Return (X, Y) of the center of cell containing provided text 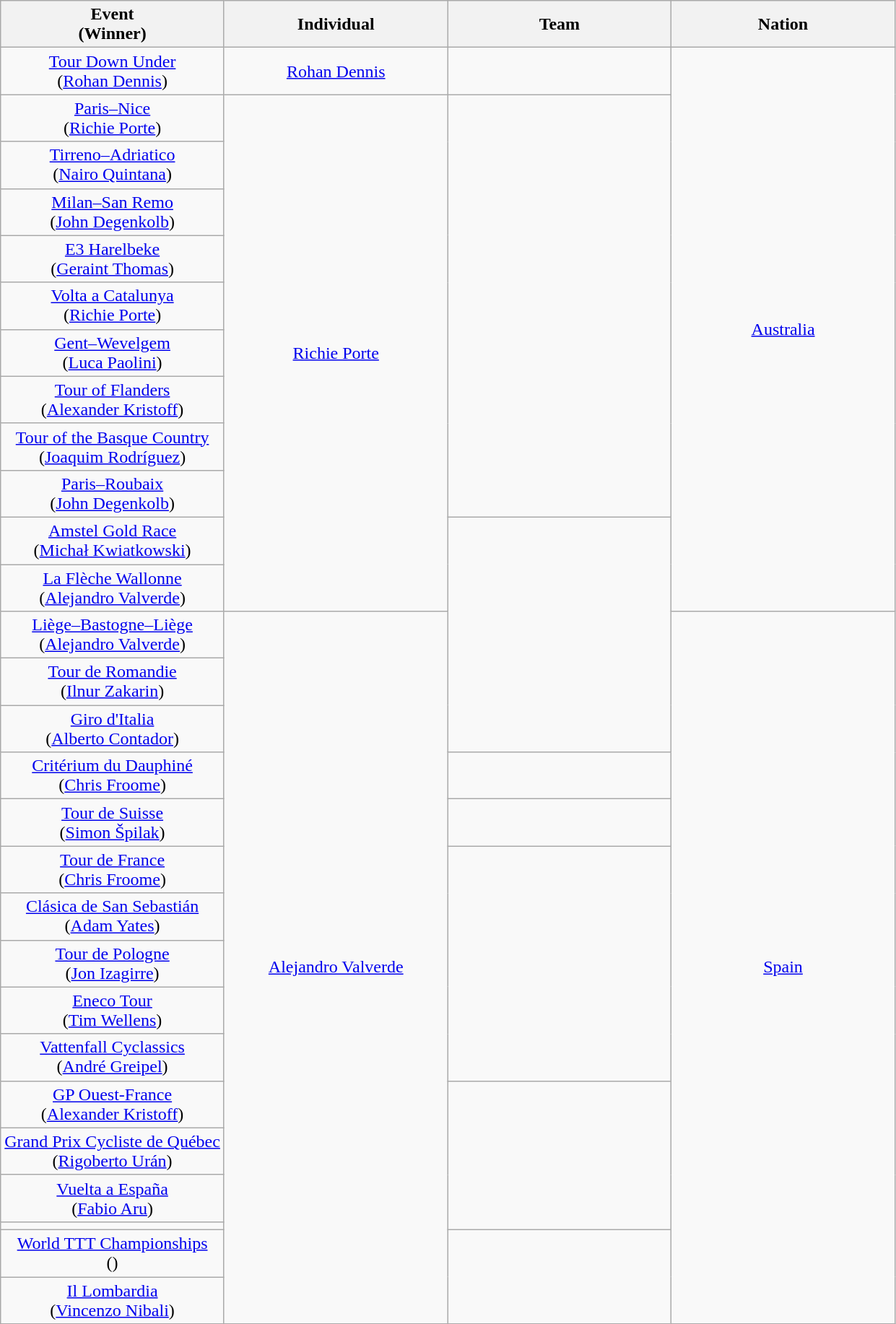
Tour de Pologne(Jon Izagirre) (113, 963)
Tour Down Under(Rohan Dennis) (113, 71)
Amstel Gold Race(Michał Kwiatkowski) (113, 540)
Alejandro Valverde (336, 967)
Australia (783, 329)
Critérium du Dauphiné(Chris Froome) (113, 775)
Nation (783, 25)
Event(Winner) (113, 25)
World TTT Championships() (113, 1253)
Clásica de San Sebastián(Adam Yates) (113, 917)
Spain (783, 967)
Tour de Romandie(Ilnur Zakarin) (113, 681)
Grand Prix Cycliste de Québec(Rigoberto Urán) (113, 1151)
Team (560, 25)
GP Ouest-France(Alexander Kristoff) (113, 1105)
Eneco Tour(Tim Wellens) (113, 1011)
Paris–Nice(Richie Porte) (113, 118)
Il Lombardia(Vincenzo Nibali) (113, 1299)
Tour of the Basque Country(Joaquim Rodríguez) (113, 446)
Tour of Flanders(Alexander Kristoff) (113, 400)
Richie Porte (336, 353)
Gent–Wevelgem(Luca Paolini) (113, 352)
E3 Harelbeke(Geraint Thomas) (113, 258)
La Flèche Wallonne(Alejandro Valverde) (113, 588)
Rohan Dennis (336, 71)
Vuelta a España(Fabio Aru) (113, 1198)
Paris–Roubaix(John Degenkolb) (113, 494)
Volta a Catalunya(Richie Porte) (113, 306)
Milan–San Remo(John Degenkolb) (113, 212)
Vattenfall Cyclassics(André Greipel) (113, 1057)
Tour de France(Chris Froome) (113, 869)
Individual (336, 25)
Tirreno–Adriatico(Nairo Quintana) (113, 165)
Giro d'Italia(Alberto Contador) (113, 729)
Tour de Suisse(Simon Špilak) (113, 823)
Liège–Bastogne–Liège(Alejandro Valverde) (113, 635)
